Capture the cell that displays the provided text and extract its [X, Y] central coordinate. 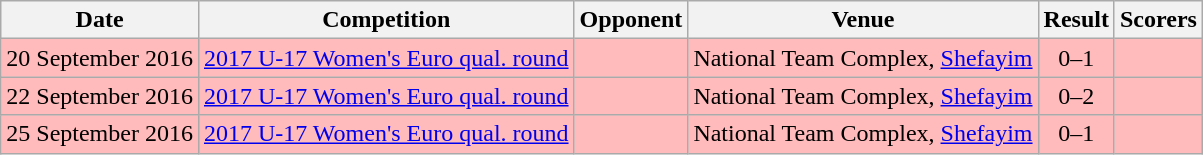
Competition [386, 20]
Venue [863, 20]
Scorers [1158, 20]
Opponent [631, 20]
Date [100, 20]
25 September 2016 [100, 134]
Result [1076, 20]
22 September 2016 [100, 96]
20 September 2016 [100, 58]
0–2 [1076, 96]
